From the cell containing the given text, extract its center point as (x, y) coordinate. 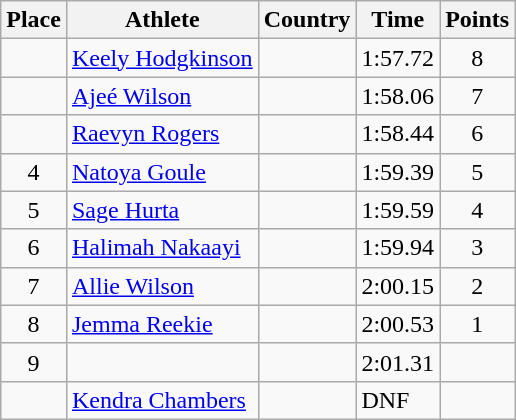
Ajeé Wilson (162, 96)
Allie Wilson (162, 286)
1:58.44 (398, 134)
1:57.72 (398, 58)
Athlete (162, 20)
2:00.15 (398, 286)
Place (34, 20)
Natoya Goule (162, 172)
Jemma Reekie (162, 324)
Halimah Nakaayi (162, 248)
Time (398, 20)
Sage Hurta (162, 210)
1:59.94 (398, 248)
Kendra Chambers (162, 400)
1:59.59 (398, 210)
3 (478, 248)
DNF (398, 400)
Points (478, 20)
Country (307, 20)
1:58.06 (398, 96)
2 (478, 286)
Raevyn Rogers (162, 134)
1:59.39 (398, 172)
Keely Hodgkinson (162, 58)
2:01.31 (398, 362)
2:00.53 (398, 324)
1 (478, 324)
9 (34, 362)
